Locate the cell with the specified text and output its [x, y] center coordinate. 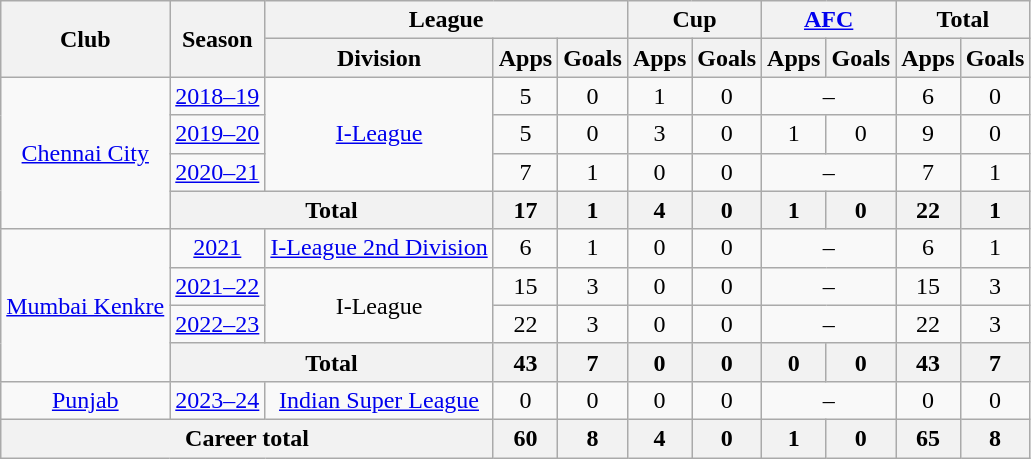
2021 [218, 248]
2021–22 [218, 286]
9 [928, 134]
Punjab [86, 400]
Chennai City [86, 153]
Mumbai Kenkre [86, 305]
2020–21 [218, 172]
2023–24 [218, 400]
Division [379, 58]
AFC [829, 20]
17 [525, 210]
65 [928, 438]
League [446, 20]
2022–23 [218, 324]
Season [218, 39]
Cup [694, 20]
Club [86, 39]
Indian Super League [379, 400]
2018–19 [218, 96]
60 [525, 438]
Career total [247, 438]
I-League 2nd Division [379, 248]
2019–20 [218, 134]
